Return the (x, y) coordinate for the center point of the cell that contains the specified text.  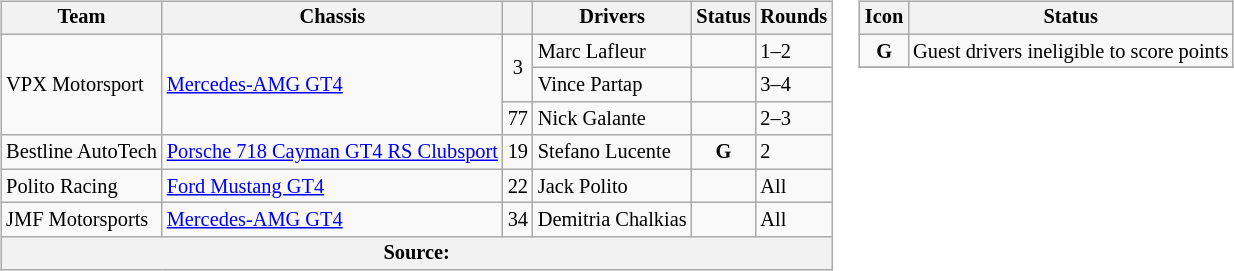
34 (518, 220)
JMF Motorsports (82, 220)
Ford Mustang GT4 (332, 186)
Source: (416, 253)
2–3 (794, 119)
Porsche 718 Cayman GT4 RS Clubsport (332, 152)
19 (518, 152)
Bestline AutoTech (82, 152)
Icon (884, 18)
Guest drivers ineligible to score points (1070, 51)
2 (794, 152)
Chassis (332, 18)
77 (518, 119)
Team (82, 18)
Rounds (794, 18)
3 (518, 68)
22 (518, 186)
Polito Racing (82, 186)
Nick Galante (612, 119)
3–4 (794, 85)
Vince Partap (612, 85)
Marc Lafleur (612, 51)
VPX Motorsport (82, 84)
Jack Polito (612, 186)
1–2 (794, 51)
Drivers (612, 18)
Demitria Chalkias (612, 220)
Stefano Lucente (612, 152)
